Locate the cell with the specified text and output its [X, Y] center coordinate. 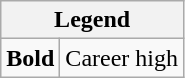
Bold [30, 58]
Legend [92, 20]
Career high [122, 58]
